Identify which cell holds the provided text, then report its (x, y) central coordinate. 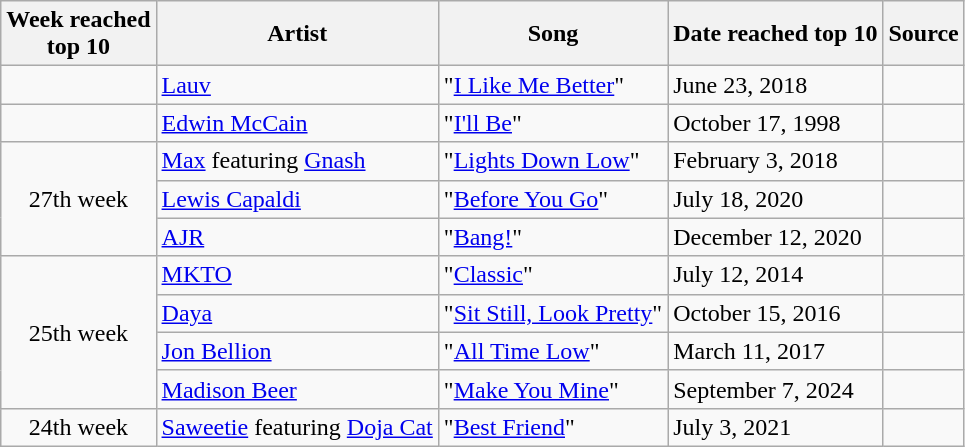
"Make You Mine" (552, 389)
September 7, 2024 (776, 389)
Max featuring Gnash (297, 161)
"I'll Be" (552, 123)
Source (924, 34)
Date reached top 10 (776, 34)
AJR (297, 237)
"Before You Go" (552, 199)
"All Time Low" (552, 351)
"Classic" (552, 275)
"Bang!" (552, 237)
March 11, 2017 (776, 351)
June 23, 2018 (776, 85)
Saweetie featuring Doja Cat (297, 427)
"I Like Me Better" (552, 85)
Song (552, 34)
October 17, 1998 (776, 123)
Artist (297, 34)
February 3, 2018 (776, 161)
24th week (78, 427)
Lewis Capaldi (297, 199)
July 12, 2014 (776, 275)
Jon Bellion (297, 351)
Edwin McCain (297, 123)
"Lights Down Low" (552, 161)
Madison Beer (297, 389)
"Sit Still, Look Pretty" (552, 313)
Daya (297, 313)
July 3, 2021 (776, 427)
25th week (78, 332)
Week reached top 10 (78, 34)
"Best Friend" (552, 427)
July 18, 2020 (776, 199)
27th week (78, 199)
Lauv (297, 85)
December 12, 2020 (776, 237)
October 15, 2016 (776, 313)
MKTO (297, 275)
